For the text-containing cell, return its midpoint in [x, y] coordinate format. 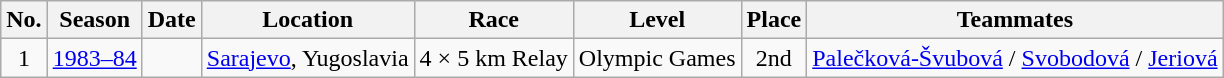
1 [24, 58]
2nd [774, 58]
Sarajevo, Yugoslavia [308, 58]
Place [774, 20]
Teammates [1015, 20]
4 × 5 km Relay [494, 58]
1983–84 [94, 58]
Season [94, 20]
Date [172, 20]
No. [24, 20]
Palečková-Švubová / Svobodová / Jeriová [1015, 58]
Level [657, 20]
Location [308, 20]
Race [494, 20]
Olympic Games [657, 58]
